Provide the (X, Y) coordinate of the cell's center where the given text is located.  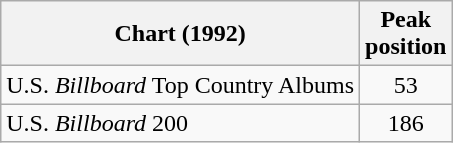
186 (406, 123)
U.S. Billboard Top Country Albums (180, 85)
Peakposition (406, 34)
Chart (1992) (180, 34)
U.S. Billboard 200 (180, 123)
53 (406, 85)
